Scan for the cell matching the given text and deliver its [x, y] coordinate at center. 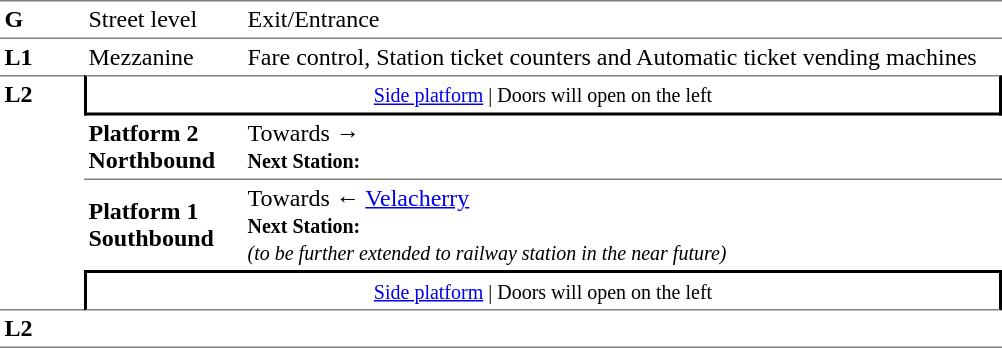
Mezzanine [164, 57]
L1 [42, 57]
G [42, 20]
Exit/Entrance [622, 20]
Towards → Next Station: [622, 148]
Platform 1Southbound [164, 225]
Street level [164, 20]
Platform 2Northbound [164, 148]
Towards ← VelacherryNext Station: (to be further extended to railway station in the near future) [622, 225]
Fare control, Station ticket counters and Automatic ticket vending machines [622, 57]
